Provide the [X, Y] coordinate of the cell's center where the given text is located.  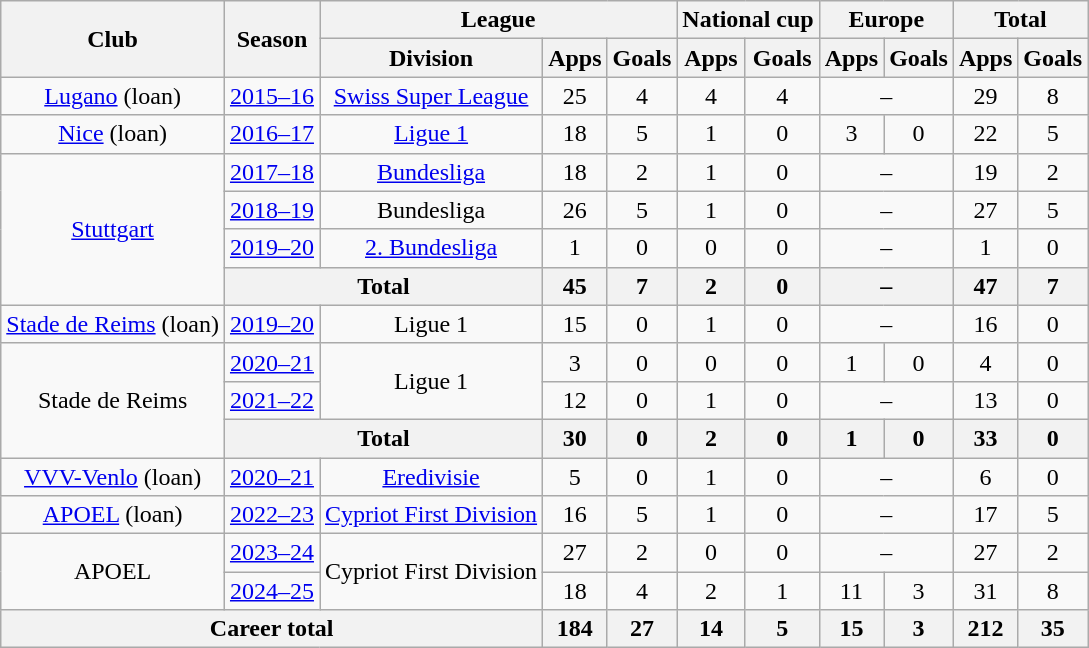
2. Bundesliga [432, 248]
13 [985, 400]
212 [985, 629]
Nice (loan) [113, 134]
45 [575, 286]
VVV-Venlo (loan) [113, 477]
2021–22 [272, 400]
33 [985, 438]
League [498, 20]
35 [1053, 629]
Lugano (loan) [113, 96]
2017–18 [272, 172]
2016–17 [272, 134]
22 [985, 134]
2023–24 [272, 553]
2018–19 [272, 210]
26 [575, 210]
Swiss Super League [432, 96]
Stade de Reims [113, 400]
30 [575, 438]
11 [851, 591]
National cup [748, 20]
Career total [272, 629]
APOEL (loan) [113, 515]
12 [575, 400]
14 [711, 629]
APOEL [113, 572]
184 [575, 629]
31 [985, 591]
2022–23 [272, 515]
Europe [886, 20]
Season [272, 39]
17 [985, 515]
25 [575, 96]
6 [985, 477]
Eredivisie [432, 477]
Stuttgart [113, 229]
29 [985, 96]
Division [432, 58]
Club [113, 39]
47 [985, 286]
2024–25 [272, 591]
19 [985, 172]
Stade de Reims (loan) [113, 324]
2015–16 [272, 96]
